Extract the [x, y] coordinate from the center of the cell holding the provided text.  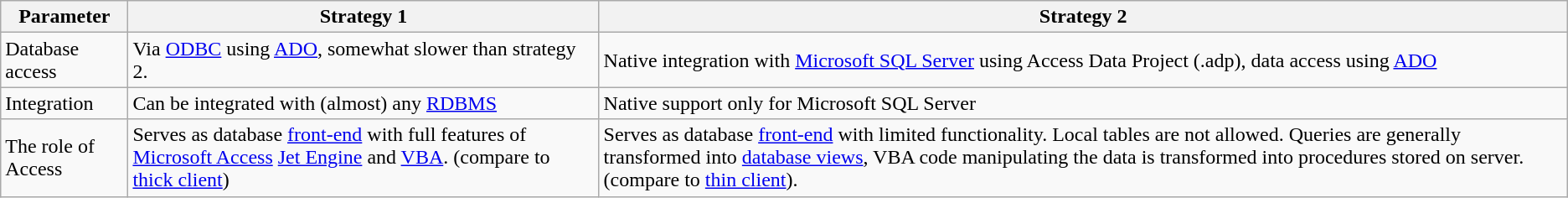
Serves as database front-end with full features of Microsoft Access Jet Engine and VBA. (compare to thick client) [364, 158]
Via ODBC using ADO, somewhat slower than strategy 2. [364, 60]
Strategy 2 [1083, 17]
The role of Access [64, 158]
Integration [64, 103]
Database access [64, 60]
Native support only for Microsoft SQL Server [1083, 103]
Parameter [64, 17]
Strategy 1 [364, 17]
Can be integrated with (almost) any RDBMS [364, 103]
Native integration with Microsoft SQL Server using Access Data Project (.adp), data access using ADO [1083, 60]
